Identify which cell holds the provided text, then report its (X, Y) central coordinate. 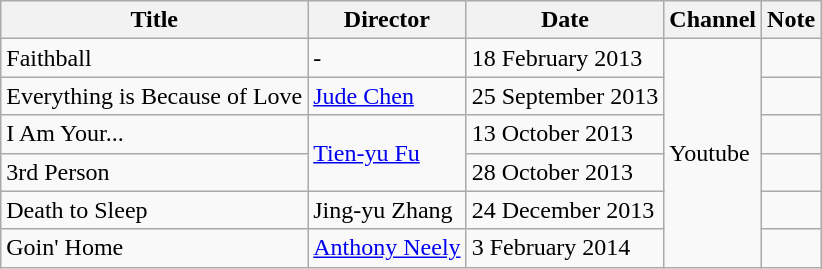
Date (565, 20)
Title (154, 20)
Youtube (713, 153)
13 October 2013 (565, 134)
Faithball (154, 58)
- (387, 58)
Anthony Neely (387, 248)
Tien-yu Fu (387, 153)
24 December 2013 (565, 210)
3rd Person (154, 172)
Goin' Home (154, 248)
Jude Chen (387, 96)
28 October 2013 (565, 172)
18 February 2013 (565, 58)
Channel (713, 20)
Death to Sleep (154, 210)
Note (792, 20)
Everything is Because of Love (154, 96)
Jing-yu Zhang (387, 210)
3 February 2014 (565, 248)
25 September 2013 (565, 96)
Director (387, 20)
I Am Your... (154, 134)
